Pinpoint the cell where the given text exists, returning its [X, Y] midpoint coordinate. 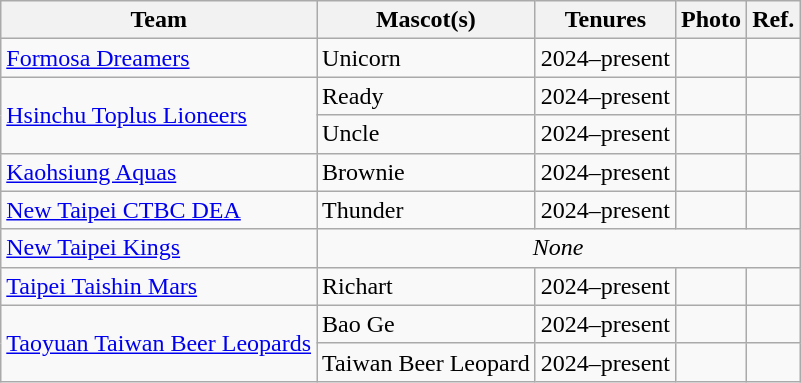
New Taipei Kings [159, 248]
Bao Ge [426, 324]
Formosa Dreamers [159, 58]
Brownie [426, 172]
Tenures [605, 20]
Ready [426, 96]
New Taipei CTBC DEA [159, 210]
Thunder [426, 210]
Mascot(s) [426, 20]
Taoyuan Taiwan Beer Leopards [159, 343]
Team [159, 20]
Ref. [774, 20]
Hsinchu Toplus Lioneers [159, 115]
None [558, 248]
Unicorn [426, 58]
Kaohsiung Aquas [159, 172]
Richart [426, 286]
Taiwan Beer Leopard [426, 362]
Photo [712, 20]
Taipei Taishin Mars [159, 286]
Uncle [426, 134]
